Capture the cell that displays the provided text and extract its [X, Y] central coordinate. 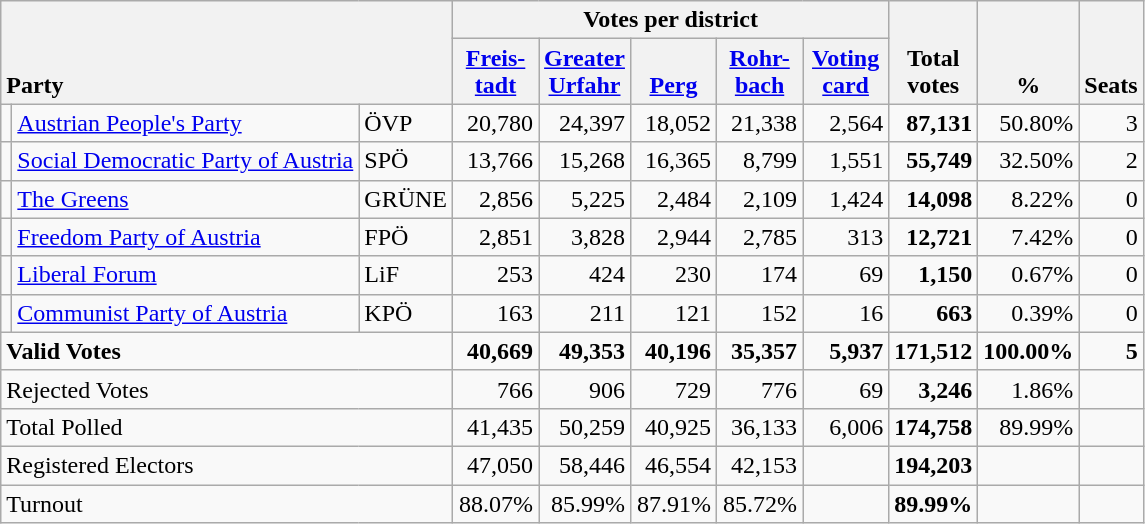
Perg [673, 72]
42,153 [760, 465]
2,851 [496, 237]
Votes per district [671, 20]
GreaterUrfahr [585, 72]
2 [1111, 161]
766 [496, 389]
35,357 [760, 351]
Total Polled [227, 427]
18,052 [673, 123]
253 [496, 275]
2,109 [760, 199]
100.00% [1028, 351]
194,203 [934, 465]
15,268 [585, 161]
36,133 [760, 427]
Freedom Party of Austria [186, 237]
0.39% [1028, 313]
313 [846, 237]
121 [673, 313]
Turnout [227, 503]
663 [934, 313]
The Greens [186, 199]
24,397 [585, 123]
906 [585, 389]
Communist Party of Austria [186, 313]
41,435 [496, 427]
50,259 [585, 427]
211 [585, 313]
230 [673, 275]
Social Democratic Party of Austria [186, 161]
171,512 [934, 351]
3 [1111, 123]
85.99% [585, 503]
ÖVP [406, 123]
58,446 [585, 465]
8.22% [1028, 199]
Rohr-bach [760, 72]
2,856 [496, 199]
16,365 [673, 161]
7.42% [1028, 237]
Seats [1111, 52]
152 [760, 313]
14,098 [934, 199]
55,749 [934, 161]
40,196 [673, 351]
1.86% [1028, 389]
2,944 [673, 237]
32.50% [1028, 161]
776 [760, 389]
GRÜNE [406, 199]
87.91% [673, 503]
Party [227, 52]
40,925 [673, 427]
88.07% [496, 503]
Registered Electors [227, 465]
2,564 [846, 123]
87,131 [934, 123]
3,246 [934, 389]
2,785 [760, 237]
Valid Votes [227, 351]
40,669 [496, 351]
49,353 [585, 351]
13,766 [496, 161]
163 [496, 313]
KPÖ [406, 313]
Votingcard [846, 72]
424 [585, 275]
1,150 [934, 275]
Freis-tadt [496, 72]
6,006 [846, 427]
1,551 [846, 161]
174 [760, 275]
% [1028, 52]
729 [673, 389]
Rejected Votes [227, 389]
12,721 [934, 237]
Austrian People's Party [186, 123]
1,424 [846, 199]
16 [846, 313]
5 [1111, 351]
46,554 [673, 465]
LiF [406, 275]
5,225 [585, 199]
174,758 [934, 427]
0.67% [1028, 275]
Totalvotes [934, 52]
SPÖ [406, 161]
5,937 [846, 351]
50.80% [1028, 123]
47,050 [496, 465]
3,828 [585, 237]
8,799 [760, 161]
85.72% [760, 503]
2,484 [673, 199]
FPÖ [406, 237]
21,338 [760, 123]
20,780 [496, 123]
Liberal Forum [186, 275]
